Output the [x, y] coordinate of the center of the cell containing the given text.  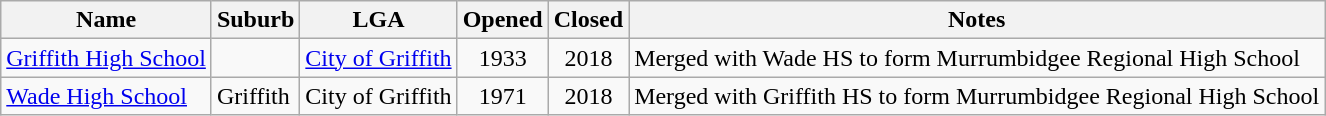
1933 [502, 58]
LGA [378, 20]
Griffith High School [106, 58]
Merged with Wade HS to form Murrumbidgee Regional High School [977, 58]
Wade High School [106, 96]
Notes [977, 20]
Merged with Griffith HS to form Murrumbidgee Regional High School [977, 96]
Griffith [255, 96]
Suburb [255, 20]
Name [106, 20]
1971 [502, 96]
Closed [588, 20]
Opened [502, 20]
